Determine the [x, y] coordinate at the center of the cell enclosing the given text.  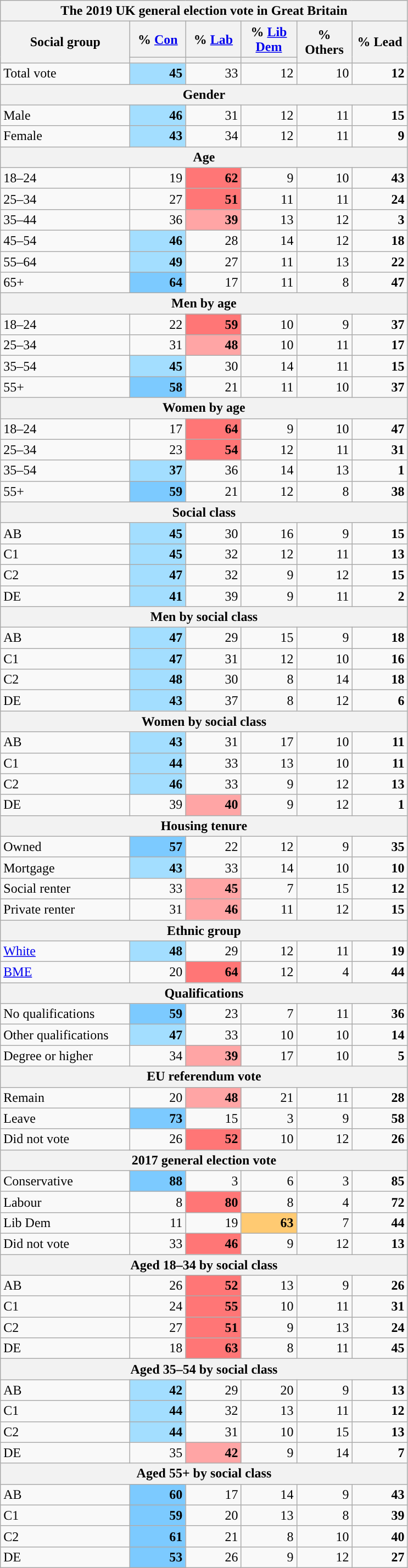
55–64 [65, 262]
Social renter [65, 888]
Aged 55+ by social class [204, 1474]
Total vote [65, 74]
5 [380, 1056]
Owned [65, 847]
Aged 18–34 by social class [204, 1264]
60 [158, 1494]
White [65, 951]
Women by social class [204, 721]
Qualifications [204, 993]
61 [158, 1536]
35–44 [65, 220]
Female [65, 136]
Social class [204, 512]
Other qualifications [65, 1035]
Aged 35–54 by social class [204, 1369]
72 [380, 1202]
45–54 [65, 240]
Private renter [65, 909]
Lib Dem [65, 1223]
Social group [65, 42]
88 [158, 1181]
% Others [324, 42]
No qualifications [65, 1014]
% Lead [380, 42]
% Lab [213, 40]
BME [65, 972]
The 2019 UK general election vote in Great Britain [204, 11]
65+ [65, 283]
54 [213, 450]
Men by age [204, 304]
41 [158, 596]
EU referendum vote [204, 1077]
% Lib Dem [269, 40]
62 [213, 178]
80 [213, 1202]
85 [380, 1181]
49 [158, 262]
Conservative [65, 1181]
Housing tenure [204, 826]
% Con [158, 40]
2 [380, 596]
57 [158, 847]
Mortgage [65, 867]
Degree or higher [65, 1056]
Gender [204, 94]
Ethnic group [204, 931]
Age [204, 157]
2017 general election vote [204, 1160]
38 [380, 491]
Labour [65, 1202]
55 [213, 1307]
Remain [65, 1097]
Men by social class [204, 617]
53 [158, 1557]
73 [158, 1118]
Male [65, 115]
Leave [65, 1118]
Women by age [204, 408]
